Return the [X, Y] coordinate for the center point of the cell that contains the specified text.  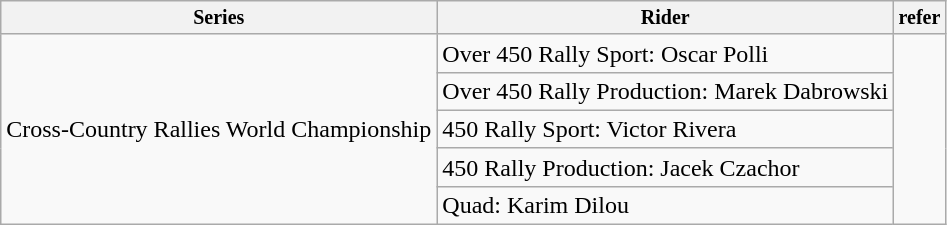
Series [219, 18]
Cross-Country Rallies World Championship [219, 129]
refer [920, 18]
Over 450 Rally Production: Marek Dabrowski [666, 91]
Rider [666, 18]
Over 450 Rally Sport: Oscar Polli [666, 53]
450 Rally Production: Jacek Czachor [666, 167]
450 Rally Sport: Victor Rivera [666, 129]
Quad: Karim Dilou [666, 205]
